Detect which cell encompasses the target text, then output its [x, y] center coordinate. 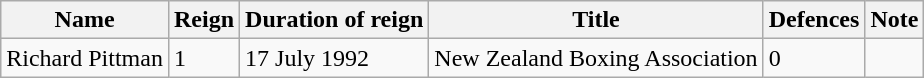
Richard Pittman [85, 58]
Name [85, 20]
Note [894, 20]
17 July 1992 [334, 58]
1 [204, 58]
New Zealand Boxing Association [596, 58]
Duration of reign [334, 20]
Defences [814, 20]
Title [596, 20]
Reign [204, 20]
0 [814, 58]
